For the text-containing cell, return its midpoint in (X, Y) coordinate format. 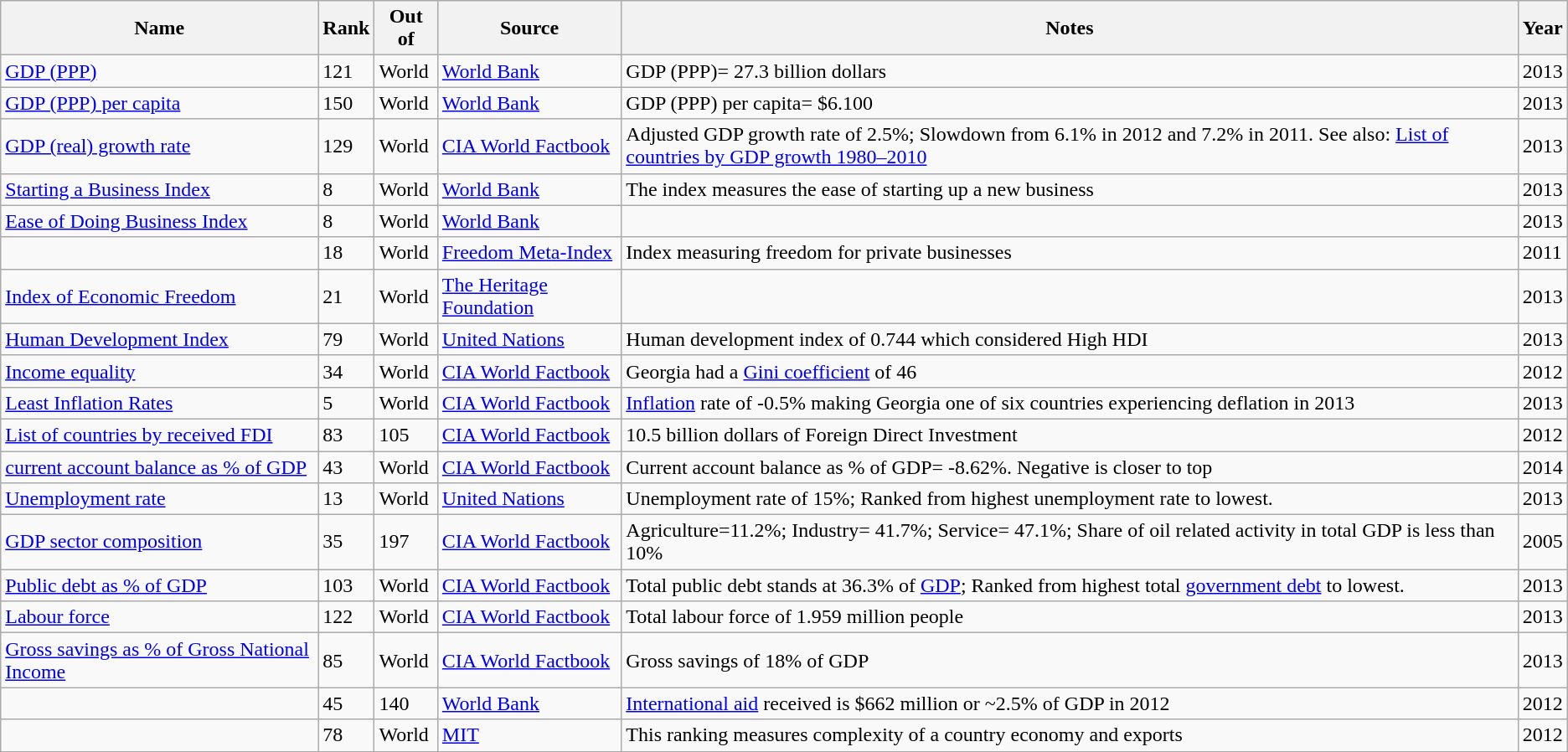
Labour force (159, 617)
43 (347, 466)
Georgia had a Gini coefficient of 46 (1070, 371)
Gross savings as % of Gross National Income (159, 660)
GDP (real) growth rate (159, 146)
21 (347, 296)
Out of (405, 28)
Rank (347, 28)
Source (529, 28)
105 (405, 435)
Agriculture=11.2%; Industry= 41.7%; Service= 47.1%; Share of oil related activity in total GDP is less than 10% (1070, 543)
Total public debt stands at 36.3% of GDP; Ranked from highest total government debt to lowest. (1070, 585)
18 (347, 253)
Index measuring freedom for private businesses (1070, 253)
121 (347, 71)
current account balance as % of GDP (159, 466)
10.5 billion dollars of Foreign Direct Investment (1070, 435)
Income equality (159, 371)
Ease of Doing Business Index (159, 221)
Name (159, 28)
Unemployment rate (159, 499)
Freedom Meta-Index (529, 253)
2005 (1543, 543)
GDP (PPP)= 27.3 billion dollars (1070, 71)
Least Inflation Rates (159, 403)
2014 (1543, 466)
Unemployment rate of 15%; Ranked from highest unemployment rate to lowest. (1070, 499)
197 (405, 543)
List of countries by received FDI (159, 435)
150 (347, 103)
Human development index of 0.744 which considered High HDI (1070, 339)
78 (347, 735)
45 (347, 703)
Public debt as % of GDP (159, 585)
85 (347, 660)
Human Development Index (159, 339)
Total labour force of 1.959 million people (1070, 617)
103 (347, 585)
GDP (PPP) per capita (159, 103)
MIT (529, 735)
Notes (1070, 28)
International aid received is $662 million or ~2.5% of GDP in 2012 (1070, 703)
34 (347, 371)
13 (347, 499)
83 (347, 435)
Index of Economic Freedom (159, 296)
Adjusted GDP growth rate of 2.5%; Slowdown from 6.1% in 2012 and 7.2% in 2011. See also: List of countries by GDP growth 1980–2010 (1070, 146)
This ranking measures complexity of a country economy and exports (1070, 735)
79 (347, 339)
140 (405, 703)
Starting a Business Index (159, 189)
5 (347, 403)
122 (347, 617)
GDP (PPP) per capita= $6.100 (1070, 103)
Year (1543, 28)
Inflation rate of -0.5% making Georgia one of six countries experiencing deflation in 2013 (1070, 403)
The index measures the ease of starting up a new business (1070, 189)
35 (347, 543)
The Heritage Foundation (529, 296)
GDP (PPP) (159, 71)
129 (347, 146)
Gross savings of 18% of GDP (1070, 660)
Current account balance as % of GDP= -8.62%. Negative is closer to top (1070, 466)
2011 (1543, 253)
GDP sector composition (159, 543)
